Find where the given text appears and provide that cell's center as [x, y] coordinate. 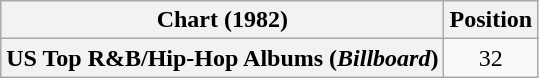
Position [491, 20]
32 [491, 58]
US Top R&B/Hip-Hop Albums (Billboard) [222, 58]
Chart (1982) [222, 20]
